For the text-containing cell, return its midpoint in (x, y) coordinate format. 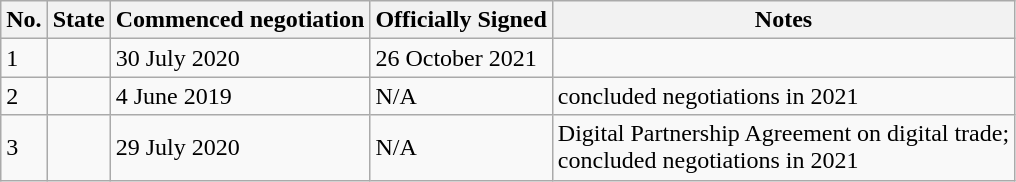
State (78, 20)
1 (24, 58)
Officially Signed (461, 20)
3 (24, 148)
2 (24, 96)
Commenced negotiation (240, 20)
29 July 2020 (240, 148)
No. (24, 20)
Digital Partnership Agreement on digital trade;concluded negotiations in 2021 (783, 148)
4 June 2019 (240, 96)
Notes (783, 20)
30 July 2020 (240, 58)
concluded negotiations in 2021 (783, 96)
26 October 2021 (461, 58)
